Output the (x, y) coordinate of the center of the cell containing the given text.  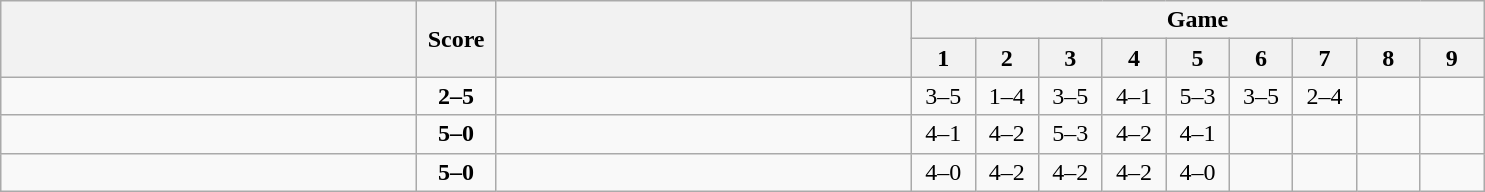
3 (1071, 58)
1 (943, 58)
6 (1261, 58)
Game (1197, 20)
9 (1452, 58)
5 (1198, 58)
2–5 (456, 96)
1–4 (1007, 96)
Score (456, 39)
7 (1325, 58)
4 (1134, 58)
8 (1388, 58)
2 (1007, 58)
2–4 (1325, 96)
